Locate the cell with the specified text and output its (x, y) center coordinate. 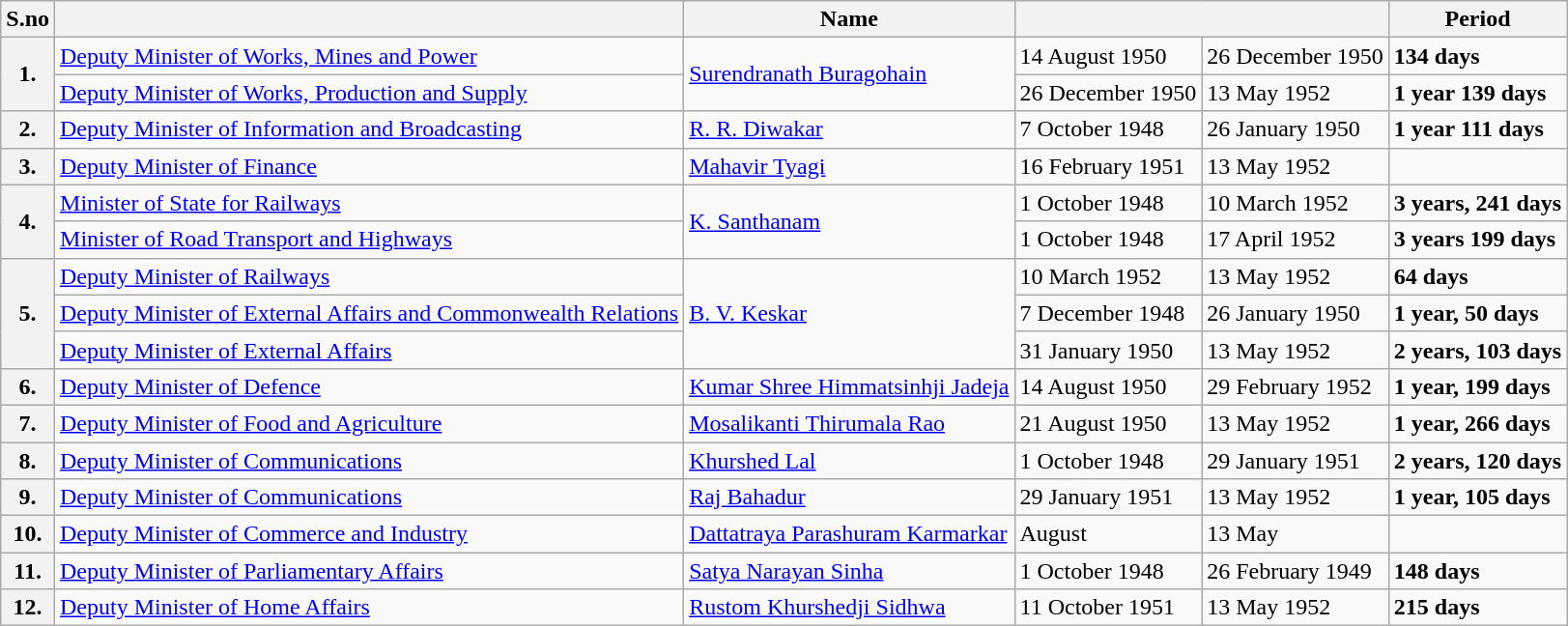
1. (28, 74)
Minister of State for Railways (369, 203)
Deputy Minister of Information and Broadcasting (369, 129)
1 year, 266 days (1477, 423)
Dattatraya Parashuram Karmarkar (849, 534)
4. (28, 221)
1 year, 105 days (1477, 498)
9. (28, 498)
3 years 199 days (1477, 240)
3. (28, 166)
64 days (1477, 276)
21 August 1950 (1108, 423)
Deputy Minister of Defence (369, 386)
7 October 1948 (1108, 129)
Deputy Minister of Finance (369, 166)
2 years, 120 days (1477, 461)
29 February 1952 (1296, 386)
12. (28, 608)
Period (1477, 19)
Mosalikanti Thirumala Rao (849, 423)
S.no (28, 19)
2 years, 103 days (1477, 350)
Satya Narayan Sinha (849, 571)
Deputy Minister of Works, Production and Supply (369, 93)
8. (28, 461)
1 year 139 days (1477, 93)
2. (28, 129)
7 December 1948 (1108, 313)
Deputy Minister of Works, Mines and Power (369, 56)
7. (28, 423)
Deputy Minister of Commerce and Industry (369, 534)
Name (849, 19)
Khurshed Lal (849, 461)
B. V. Keskar (849, 313)
R. R. Diwakar (849, 129)
10. (28, 534)
Deputy Minister of Parliamentary Affairs (369, 571)
Minister of Road Transport and Highways (369, 240)
August (1108, 534)
17 April 1952 (1296, 240)
K. Santhanam (849, 221)
148 days (1477, 571)
6. (28, 386)
Deputy Minister of Home Affairs (369, 608)
11 October 1951 (1108, 608)
215 days (1477, 608)
Raj Bahadur (849, 498)
3 years, 241 days (1477, 203)
31 January 1950 (1108, 350)
1 year 111 days (1477, 129)
Deputy Minister of Food and Agriculture (369, 423)
1 year, 50 days (1477, 313)
Rustom Khurshedji Sidhwa (849, 608)
Mahavir Tyagi (849, 166)
26 February 1949 (1296, 571)
Deputy Minister of Railways (369, 276)
16 February 1951 (1108, 166)
13 May (1296, 534)
5. (28, 313)
Surendranath Buragohain (849, 74)
1 year, 199 days (1477, 386)
Kumar Shree Himmatsinhji Jadeja (849, 386)
Deputy Minister of External Affairs and Commonwealth Relations (369, 313)
Deputy Minister of External Affairs (369, 350)
11. (28, 571)
134 days (1477, 56)
